Output the [x, y] coordinate of the center of the cell containing the given text.  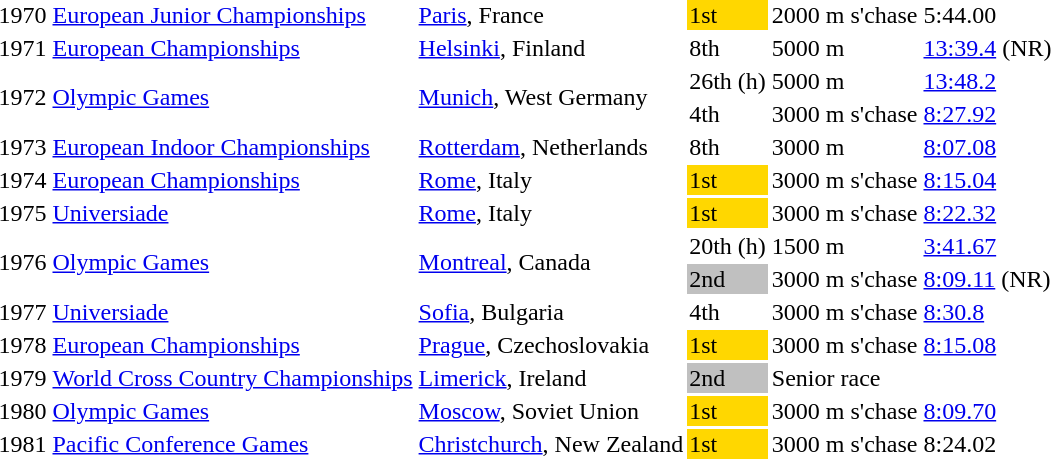
Munich, West Germany [551, 98]
European Indoor Championships [232, 147]
Senior race [844, 378]
Montreal, Canada [551, 262]
26th (h) [728, 81]
Rotterdam, Netherlands [551, 147]
2000 m s'chase [844, 15]
Prague, Czechoslovakia [551, 345]
Moscow, Soviet Union [551, 411]
Limerick, Ireland [551, 378]
3000 m [844, 147]
20th (h) [728, 246]
Helsinki, Finland [551, 48]
Christchurch, New Zealand [551, 444]
European Junior Championships [232, 15]
Pacific Conference Games [232, 444]
Sofia, Bulgaria [551, 312]
1500 m [844, 246]
Paris, France [551, 15]
World Cross Country Championships [232, 378]
